Detect which cell encompasses the target text, then output its [x, y] center coordinate. 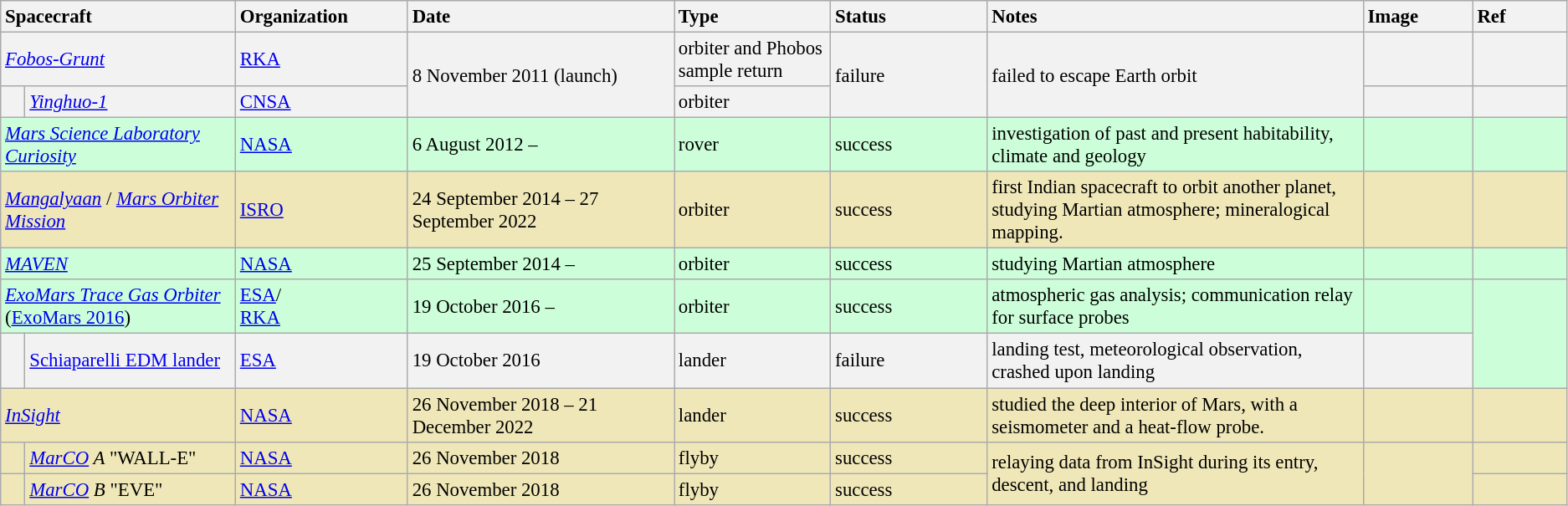
ISRO [321, 210]
Date [541, 17]
CNSA [321, 102]
24 September 2014 – 27 September 2022 [541, 210]
Schiaparelli EDM lander [131, 361]
19 October 2016 [541, 361]
first Indian spacecraft to orbit another planet, studying Martian atmosphere; mineralogical mapping. [1175, 210]
Ref [1519, 17]
studying Martian atmosphere [1175, 264]
ESA/ RKA [321, 306]
landing test, meteorological observation, crashed upon landing [1175, 361]
ESA [321, 361]
Yinghuo-1 [131, 102]
MAVEN [119, 264]
ExoMars Trace Gas Orbiter (ExoMars 2016) [119, 306]
6 August 2012 – [541, 146]
Mars Science Laboratory Curiosity [119, 146]
Notes [1175, 17]
Image [1417, 17]
relaying data from InSight during its entry, descent, and landing [1175, 473]
Organization [321, 17]
atmospheric gas analysis; communication relay for surface probes [1175, 306]
Spacecraft [119, 17]
MarCO A "WALL-E" [131, 457]
Type [753, 17]
19 October 2016 – [541, 306]
RKA [321, 60]
25 September 2014 – [541, 264]
orbiter and Phobos sample return [753, 60]
studied the deep interior of Mars, with a seismometer and a heat-flow probe. [1175, 415]
26 November 2018 – 21 December 2022 [541, 415]
investigation of past and present habitability, climate and geology [1175, 146]
Status [909, 17]
InSight [119, 415]
MarCO B "EVE" [131, 489]
Mangalyaan / Mars Orbiter Mission [119, 210]
rover [753, 146]
8 November 2011 (launch) [541, 75]
failed to escape Earth orbit [1175, 75]
Fobos-Grunt [119, 60]
